Pinpoint the cell where the given text exists, returning its [X, Y] midpoint coordinate. 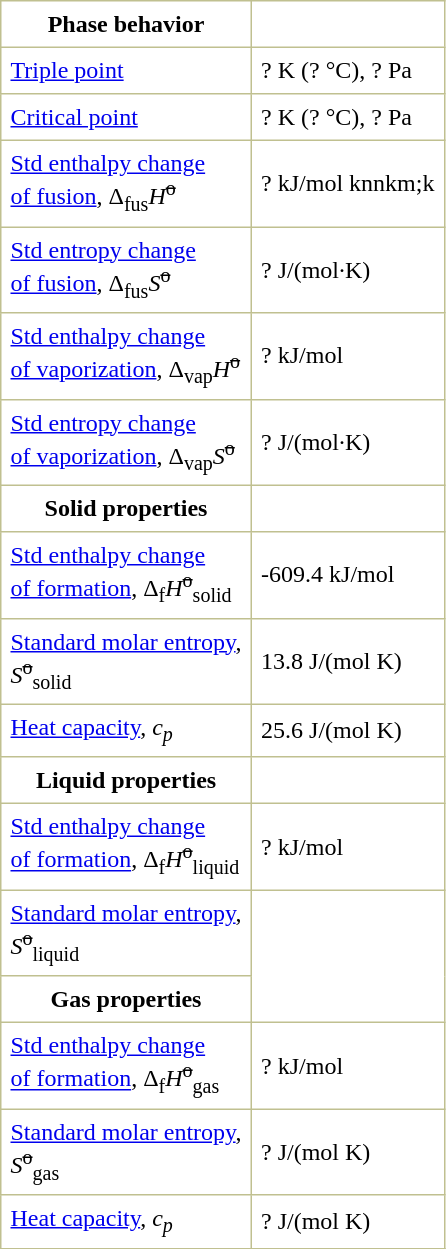
Std enthalpy changeof formation, ΔfHogas [126, 1066]
Triple point [126, 70]
Std enthalpy changeof formation, ΔfHosolid [126, 575]
Std entropy changeof vaporization, ΔvapSo [126, 442]
Standard molar entropy,Sosolid [126, 661]
Critical point [126, 117]
25.6 J/(mol K) [348, 730]
Std enthalpy changeof formation, ΔfHoliquid [126, 847]
Solid properties [126, 508]
Std enthalpy changeof fusion, ΔfusHo [126, 183]
-609.4 kJ/mol [348, 575]
Standard molar entropy,Soliquid [126, 933]
Std enthalpy changeof vaporization, ΔvapHo [126, 356]
Liquid properties [126, 780]
13.8 J/(mol K) [348, 661]
Gas properties [126, 999]
Phase behavior [126, 24]
? kJ/mol knnkm;k [348, 183]
Std entropy changeof fusion, ΔfusSo [126, 270]
Standard molar entropy,Sogas [126, 1152]
